Return (x, y) of the center of cell containing provided text 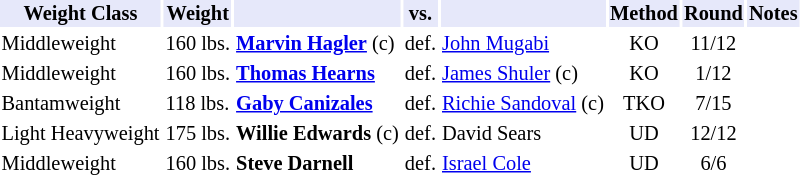
Gaby Canizales (318, 104)
Marvin Hagler (c) (318, 44)
David Sears (524, 134)
11/12 (713, 44)
vs. (420, 14)
John Mugabi (524, 44)
Willie Edwards (c) (318, 134)
Light Heavyweight (80, 134)
Weight (198, 14)
Round (713, 14)
UD (644, 134)
12/12 (713, 134)
Thomas Hearns (318, 74)
Method (644, 14)
Richie Sandoval (c) (524, 104)
James Shuler (c) (524, 74)
TKO (644, 104)
Notes (773, 14)
1/12 (713, 74)
118 lbs. (198, 104)
175 lbs. (198, 134)
Weight Class (80, 14)
Bantamweight (80, 104)
7/15 (713, 104)
